Scan for the cell matching the given text and deliver its (x, y) coordinate at center. 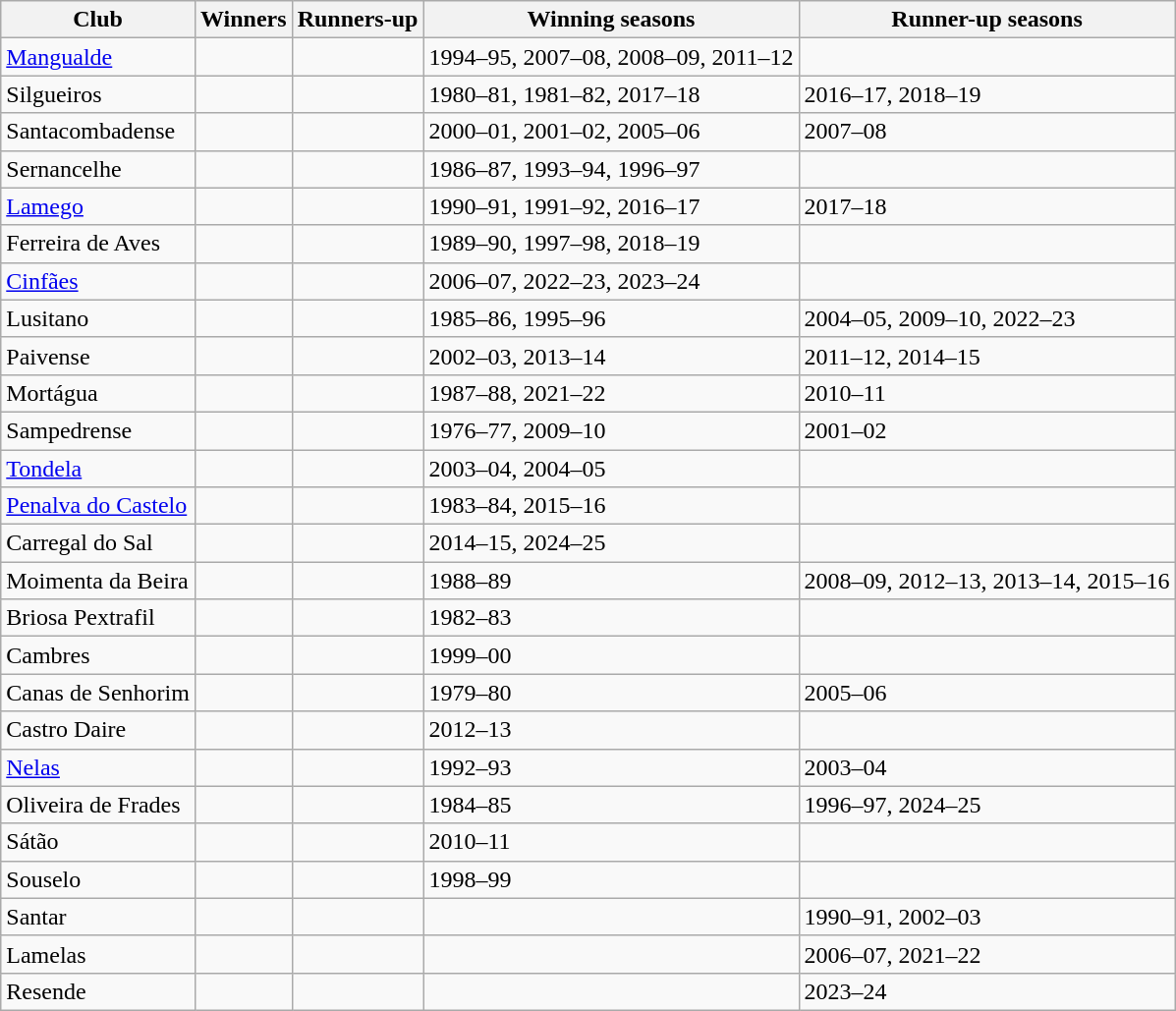
Ferreira de Aves (98, 244)
1983–84, 2015–16 (611, 506)
1999–00 (611, 655)
1992–93 (611, 767)
Winning seasons (611, 20)
2014–15, 2024–25 (611, 543)
Lusitano (98, 318)
Lamego (98, 206)
Nelas (98, 767)
Paivense (98, 356)
Mangualde (98, 57)
2007–08 (986, 132)
Santar (98, 917)
2000–01, 2001–02, 2005–06 (611, 132)
2004–05, 2009–10, 2022–23 (986, 318)
1990–91, 2002–03 (986, 917)
Sernancelhe (98, 169)
Castro Daire (98, 730)
Santacombadense (98, 132)
Mortágua (98, 393)
2023–24 (986, 991)
Souselo (98, 879)
Sátão (98, 842)
2006–07, 2022–23, 2023–24 (611, 281)
Runners-up (358, 20)
Penalva do Castelo (98, 506)
1980–81, 1981–82, 2017–18 (611, 94)
2006–07, 2021–22 (986, 954)
2003–04 (986, 767)
1994–95, 2007–08, 2008–09, 2011–12 (611, 57)
Club (98, 20)
1989–90, 1997–98, 2018–19 (611, 244)
1996–97, 2024–25 (986, 805)
2003–04, 2004–05 (611, 469)
2005–06 (986, 693)
1990–91, 1991–92, 2016–17 (611, 206)
Tondela (98, 469)
2008–09, 2012–13, 2013–14, 2015–16 (986, 581)
2017–18 (986, 206)
1988–89 (611, 581)
Briosa Pextrafil (98, 618)
2001–02 (986, 430)
Runner-up seasons (986, 20)
2002–03, 2013–14 (611, 356)
1987–88, 2021–22 (611, 393)
2016–17, 2018–19 (986, 94)
Canas de Senhorim (98, 693)
Cinfães (98, 281)
Carregal do Sal (98, 543)
Oliveira de Frades (98, 805)
Resende (98, 991)
Moimenta da Beira (98, 581)
Cambres (98, 655)
Winners (244, 20)
1982–83 (611, 618)
1986–87, 1993–94, 1996–97 (611, 169)
Silgueiros (98, 94)
1979–80 (611, 693)
2011–12, 2014–15 (986, 356)
1976–77, 2009–10 (611, 430)
2012–13 (611, 730)
Sampedrense (98, 430)
1985–86, 1995–96 (611, 318)
1998–99 (611, 879)
1984–85 (611, 805)
Lamelas (98, 954)
